Determine the [X, Y] coordinate at the center of the cell enclosing the given text.  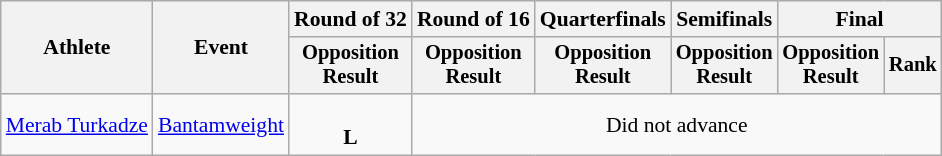
Semifinals [724, 19]
Did not advance [677, 124]
Round of 32 [350, 19]
Athlete [77, 48]
Final [859, 19]
Round of 16 [474, 19]
Event [221, 48]
Quarterfinals [603, 19]
L [350, 124]
Bantamweight [221, 124]
Merab Turkadze [77, 124]
Rank [913, 66]
